Search for the cell housing the specified text and yield its [x, y] center coordinate. 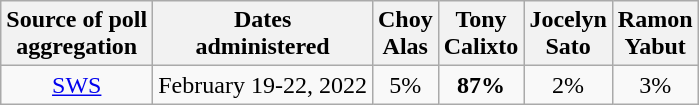
TonyCalixto [481, 34]
Source of pollaggregation [77, 34]
ChoyAlas [405, 34]
2% [568, 85]
SWS [77, 85]
5% [405, 85]
3% [655, 85]
JocelynSato [568, 34]
Datesadministered [263, 34]
87% [481, 85]
February 19-22, 2022 [263, 85]
RamonYabut [655, 34]
